Return [x, y] of the center of cell containing provided text 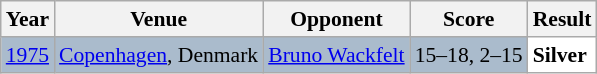
Result [562, 19]
1975 [28, 55]
Opponent [336, 19]
15–18, 2–15 [469, 55]
Score [469, 19]
Bruno Wackfelt [336, 55]
Copenhagen, Denmark [158, 55]
Year [28, 19]
Silver [562, 55]
Venue [158, 19]
